From the cell containing the given text, extract its center point as [x, y] coordinate. 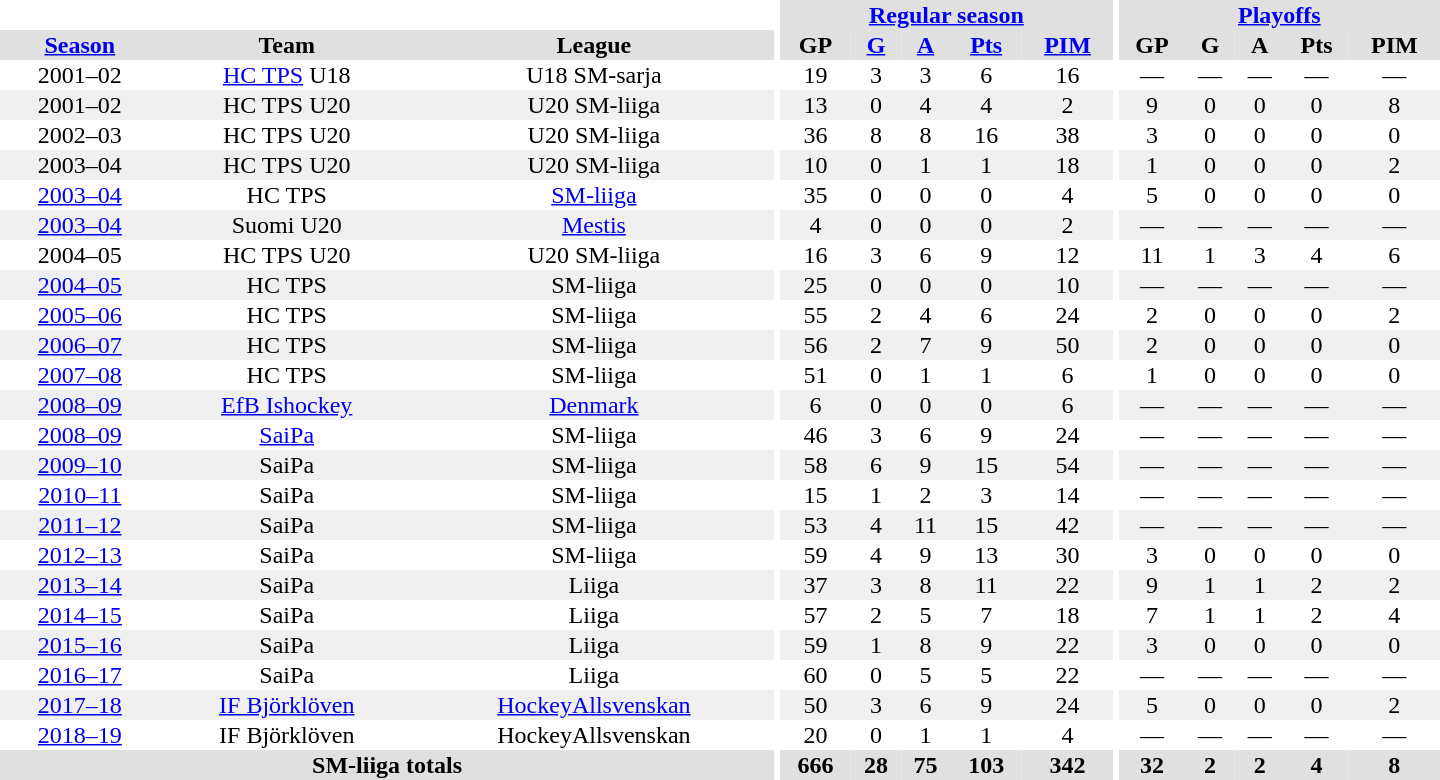
EfB Ishockey [287, 405]
35 [816, 195]
57 [816, 615]
37 [816, 585]
2016–17 [80, 675]
SM-liiga totals [387, 765]
36 [816, 135]
Suomi U20 [287, 225]
46 [816, 435]
2011–12 [80, 525]
2017–18 [80, 705]
56 [816, 345]
42 [1068, 525]
2010–11 [80, 495]
Regular season [947, 15]
38 [1068, 135]
666 [816, 765]
20 [816, 735]
51 [816, 375]
Playoffs [1280, 15]
342 [1068, 765]
30 [1068, 555]
25 [816, 285]
2015–16 [80, 645]
58 [816, 465]
2012–13 [80, 555]
Season [80, 45]
Denmark [594, 405]
2013–14 [80, 585]
2005–06 [80, 315]
2009–10 [80, 465]
60 [816, 675]
League [594, 45]
28 [876, 765]
55 [816, 315]
2014–15 [80, 615]
2007–08 [80, 375]
12 [1068, 255]
U18 SM-sarja [594, 75]
2006–07 [80, 345]
75 [926, 765]
2018–19 [80, 735]
2002–03 [80, 135]
103 [986, 765]
Mestis [594, 225]
19 [816, 75]
32 [1152, 765]
14 [1068, 495]
53 [816, 525]
HC TPS U18 [287, 75]
Team [287, 45]
54 [1068, 465]
